Output the (X, Y) coordinate of the center of the cell containing the given text.  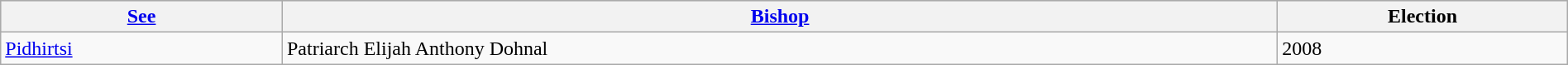
Election (1422, 17)
Patriarch Elijah Anthony Dohnal (779, 48)
2008 (1422, 48)
Pidhirtsi (142, 48)
See (142, 17)
Bishop (779, 17)
